Extract the [x, y] coordinate from the center of the cell holding the provided text.  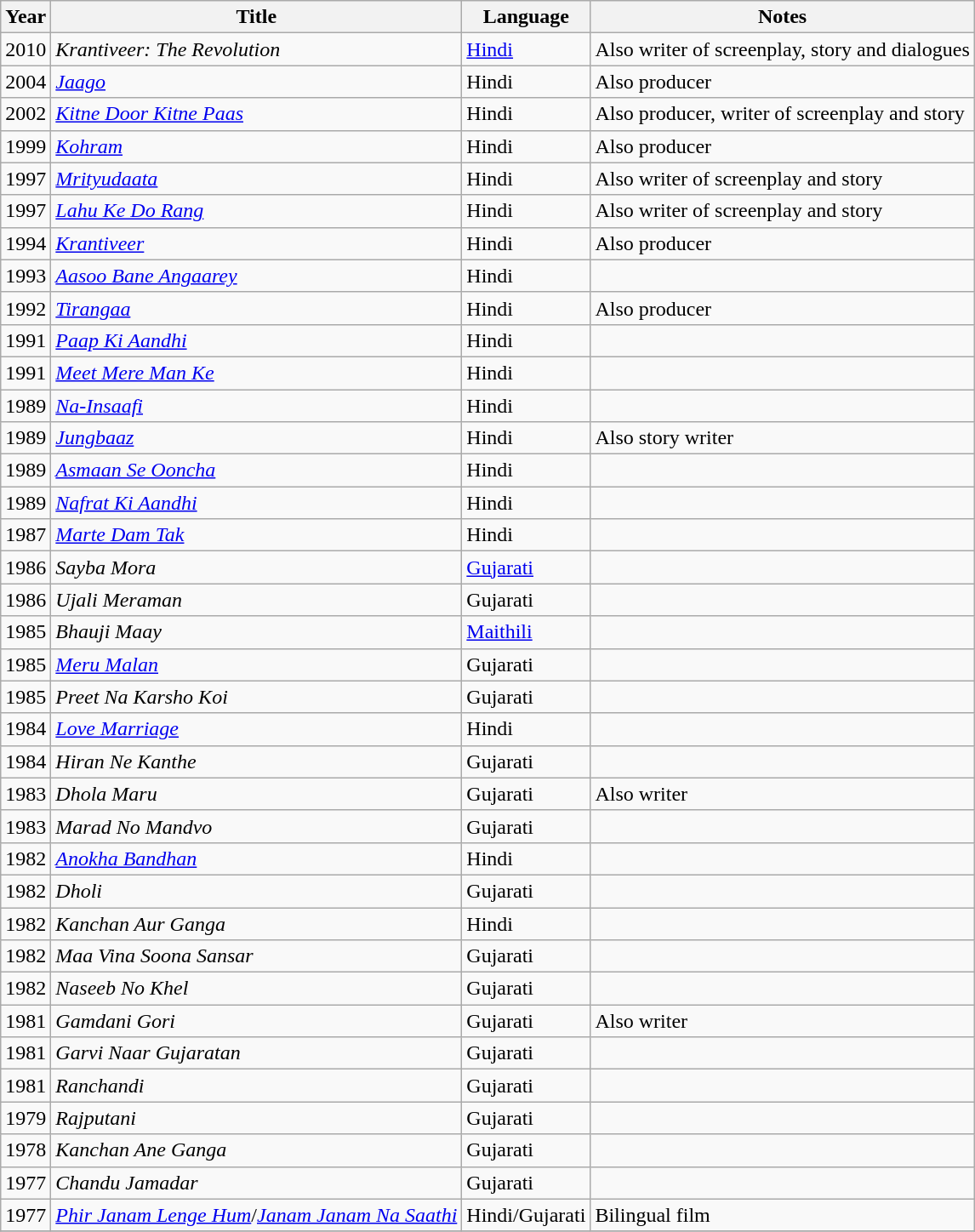
Bilingual film [783, 1215]
Kanchan Ane Ganga [257, 1150]
Mrityudaata [257, 179]
Marte Dam Tak [257, 535]
Title [257, 17]
2010 [26, 49]
2002 [26, 114]
Maithili [526, 632]
Sayba Mora [257, 568]
Chandu Jamadar [257, 1183]
Maa Vina Soona Sansar [257, 956]
2004 [26, 82]
Tirangaa [257, 308]
Rajputani [257, 1118]
Also story writer [783, 438]
1999 [26, 146]
Preet Na Karsho Koi [257, 697]
Also producer, writer of screenplay and story [783, 114]
Nafrat Ki Aandhi [257, 503]
Jungbaaz [257, 438]
Krantiveer: The Revolution [257, 49]
Meet Mere Man Ke [257, 373]
1992 [26, 308]
Bhauji Maay [257, 632]
Garvi Naar Gujaratan [257, 1053]
Marad No Mandvo [257, 826]
Kitne Door Kitne Paas [257, 114]
Lahu Ke Do Rang [257, 211]
Notes [783, 17]
Paap Ki Aandhi [257, 340]
1978 [26, 1150]
Naseeb No Khel [257, 989]
Na-Insaafi [257, 406]
Hindi/Gujarati [526, 1215]
Kohram [257, 146]
Ujali Meraman [257, 600]
1993 [26, 276]
Love Marriage [257, 729]
1994 [26, 243]
1987 [26, 535]
Phir Janam Lenge Hum/Janam Janam Na Saathi [257, 1215]
Anokha Bandhan [257, 858]
Dhola Maru [257, 794]
Jaago [257, 82]
Dholi [257, 891]
Kanchan Aur Ganga [257, 923]
1979 [26, 1118]
Gamdani Gori [257, 1021]
Ranchandi [257, 1086]
Meru Malan [257, 664]
Krantiveer [257, 243]
Asmaan Se Ooncha [257, 471]
Hiran Ne Kanthe [257, 761]
Aasoo Bane Angaarey [257, 276]
Also writer of screenplay, story and dialogues [783, 49]
Year [26, 17]
Language [526, 17]
